Provide the (x, y) coordinate of the cell's center where the given text is located.  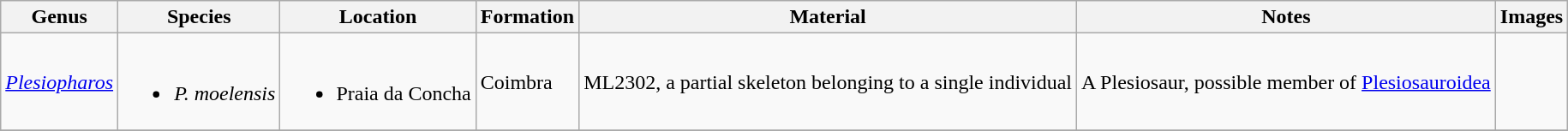
A Plesiosaur, possible member of Plesiosauroidea (1287, 82)
ML2302, a partial skeleton belonging to a single individual (828, 82)
Plesiopharos (60, 82)
Material (828, 17)
Formation (527, 17)
Coimbra (527, 82)
Species (199, 17)
P. moelensis (199, 82)
Genus (60, 17)
Notes (1287, 17)
Praia da Concha (378, 82)
Images (1531, 17)
Location (378, 17)
